Scan for the cell matching the given text and deliver its (x, y) coordinate at center. 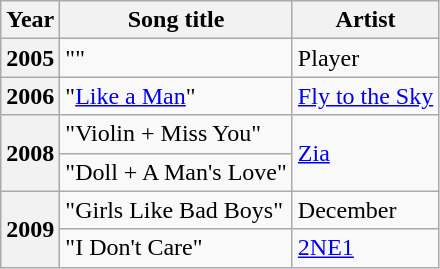
Song title (176, 20)
December (365, 210)
"Doll + A Man's Love" (176, 172)
Zia (365, 153)
"" (176, 58)
"Like a Man" (176, 96)
"Girls Like Bad Boys" (176, 210)
Year (30, 20)
2NE1 (365, 248)
Artist (365, 20)
2005 (30, 58)
2006 (30, 96)
"I Don't Care" (176, 248)
Fly to the Sky (365, 96)
2008 (30, 153)
2009 (30, 229)
Player (365, 58)
"Violin + Miss You" (176, 134)
